Locate the cell with the specified text and output its [x, y] center coordinate. 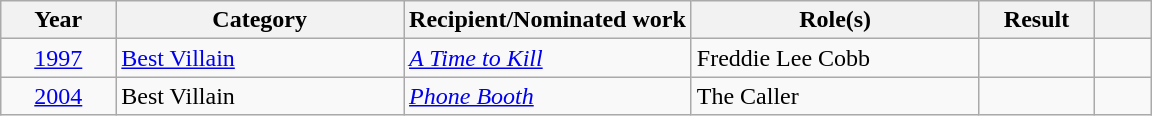
Year [58, 20]
Result [1036, 20]
Recipient/Nominated work [548, 20]
Freddie Lee Cobb [835, 58]
The Caller [835, 96]
Role(s) [835, 20]
1997 [58, 58]
Category [260, 20]
Phone Booth [548, 96]
A Time to Kill [548, 58]
2004 [58, 96]
